Extract the (X, Y) coordinate from the center of the cell holding the provided text.  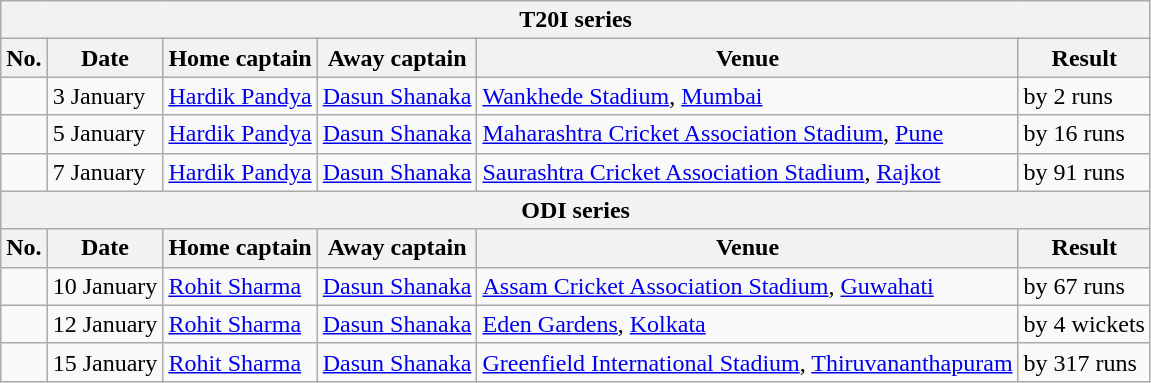
by 91 runs (1084, 172)
by 317 runs (1084, 362)
Maharashtra Cricket Association Stadium, Pune (748, 134)
7 January (105, 172)
by 2 runs (1084, 96)
5 January (105, 134)
Eden Gardens, Kolkata (748, 324)
Saurashtra Cricket Association Stadium, Rajkot (748, 172)
by 4 wickets (1084, 324)
12 January (105, 324)
Greenfield International Stadium, Thiruvananthapuram (748, 362)
Assam Cricket Association Stadium, Guwahati (748, 286)
3 January (105, 96)
T20I series (576, 20)
by 16 runs (1084, 134)
Wankhede Stadium, Mumbai (748, 96)
ODI series (576, 210)
10 January (105, 286)
by 67 runs (1084, 286)
15 January (105, 362)
